Identify which cell holds the provided text, then report its (x, y) central coordinate. 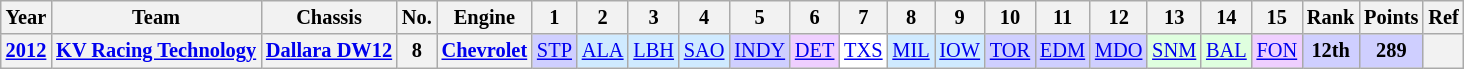
6 (814, 17)
289 (1391, 51)
5 (760, 17)
BAL (1226, 51)
SNM (1174, 51)
DET (814, 51)
Chassis (329, 17)
LBH (653, 51)
Dallara DW12 (329, 51)
1 (554, 17)
7 (863, 17)
TXS (863, 51)
13 (1174, 17)
Ref (1443, 17)
EDM (1062, 51)
2012 (26, 51)
TOR (1010, 51)
4 (704, 17)
2 (603, 17)
3 (653, 17)
10 (1010, 17)
No. (417, 17)
Engine (484, 17)
FON (1277, 51)
11 (1062, 17)
Chevrolet (484, 51)
14 (1226, 17)
15 (1277, 17)
INDY (760, 51)
MIL (910, 51)
STP (554, 51)
SAO (704, 51)
9 (959, 17)
IOW (959, 51)
12 (1118, 17)
Year (26, 17)
ALA (603, 51)
KV Racing Technology (156, 51)
Team (156, 17)
MDO (1118, 51)
Points (1391, 17)
12th (1330, 51)
Rank (1330, 17)
